Extract the [x, y] coordinate from the center of the cell holding the provided text.  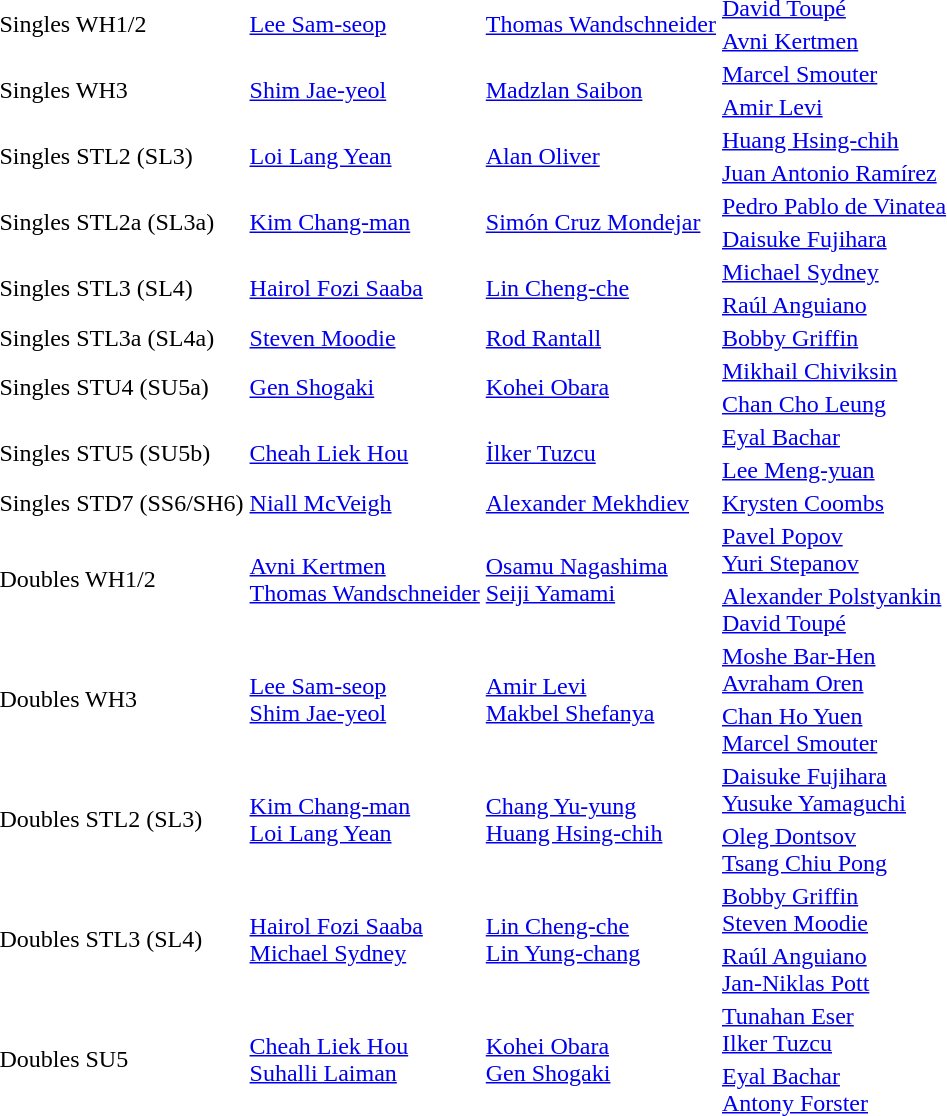
Loi Lang Yean [364, 156]
Avni Kertmen Thomas Wandschneider [364, 580]
Cheah Liek Hou [364, 454]
Kohei Obara [600, 388]
Gen Shogaki [364, 388]
Alan Oliver [600, 156]
Shim Jae-yeol [364, 90]
Madzlan Saibon [600, 90]
İlker Tuzcu [600, 454]
Hairol Fozi Saaba Michael Sydney [364, 940]
Amir Levi Makbel Shefanya [600, 700]
Simón Cruz Mondejar [600, 222]
Lee Sam-seop Shim Jae-yeol [364, 700]
Lin Cheng-che [600, 288]
Osamu Nagashima Seiji Yamami [600, 580]
Hairol Fozi Saaba [364, 288]
Lin Cheng-che Lin Yung-chang [600, 940]
Chang Yu-yung Huang Hsing-chih [600, 820]
Steven Moodie [364, 338]
Kim Chang-man Loi Lang Yean [364, 820]
Kim Chang-man [364, 222]
Rod Rantall [600, 338]
Niall McVeigh [364, 503]
Alexander Mekhdiev [600, 503]
